Search for the cell housing the specified text and yield its [X, Y] center coordinate. 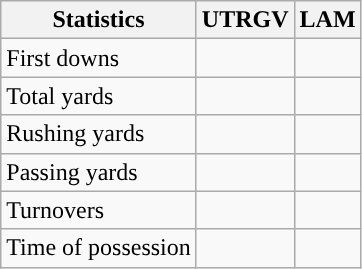
UTRGV [245, 20]
Turnovers [99, 210]
Passing yards [99, 172]
Total yards [99, 96]
LAM [328, 20]
Time of possession [99, 248]
Statistics [99, 20]
First downs [99, 58]
Rushing yards [99, 134]
